From the cell containing the given text, extract its center point as [x, y] coordinate. 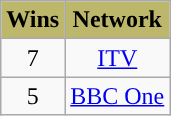
BBC One [118, 96]
5 [33, 96]
ITV [118, 58]
Wins [33, 20]
Network [118, 20]
7 [33, 58]
